Identify which cell holds the provided text, then report its [X, Y] central coordinate. 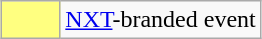
NXT-branded event [160, 20]
